Locate the cell with the specified text and output its (X, Y) center coordinate. 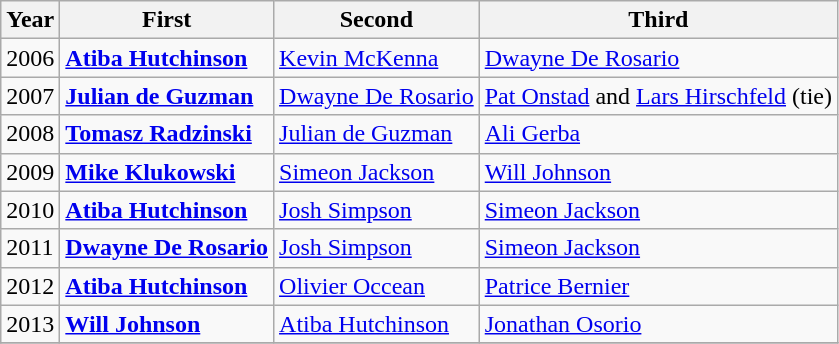
Pat Onstad and Lars Hirschfeld (tie) (658, 96)
2007 (30, 96)
Tomasz Radzinski (167, 134)
2008 (30, 134)
Ali Gerba (658, 134)
Jonathan Osorio (658, 324)
2006 (30, 58)
First (167, 20)
2011 (30, 248)
Second (377, 20)
Kevin McKenna (377, 58)
Patrice Bernier (658, 286)
Olivier Occean (377, 286)
2012 (30, 286)
2010 (30, 210)
2009 (30, 172)
Third (658, 20)
Year (30, 20)
2013 (30, 324)
Mike Klukowski (167, 172)
